Find where the given text appears and provide that cell's center as (X, Y) coordinate. 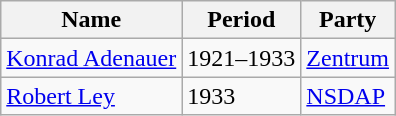
Konrad Adenauer (92, 58)
Robert Ley (92, 96)
Zentrum (348, 58)
NSDAP (348, 96)
Period (242, 20)
1933 (242, 96)
Name (92, 20)
Party (348, 20)
1921–1933 (242, 58)
